Locate the cell with the specified text and output its [X, Y] center coordinate. 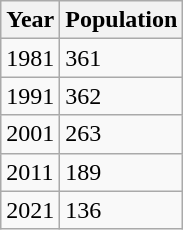
136 [122, 210]
2011 [30, 172]
263 [122, 134]
1981 [30, 58]
1991 [30, 96]
362 [122, 96]
Year [30, 20]
2001 [30, 134]
2021 [30, 210]
361 [122, 58]
189 [122, 172]
Population [122, 20]
